From the cell containing the given text, extract its center point as (X, Y) coordinate. 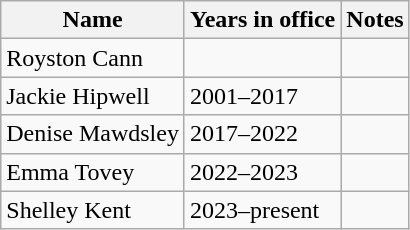
Shelley Kent (93, 210)
2001–2017 (262, 96)
2017–2022 (262, 134)
Denise Mawdsley (93, 134)
2022–2023 (262, 172)
Name (93, 20)
Notes (375, 20)
Emma Tovey (93, 172)
Jackie Hipwell (93, 96)
Royston Cann (93, 58)
2023–present (262, 210)
Years in office (262, 20)
